Output the [X, Y] coordinate of the center of the cell containing the given text.  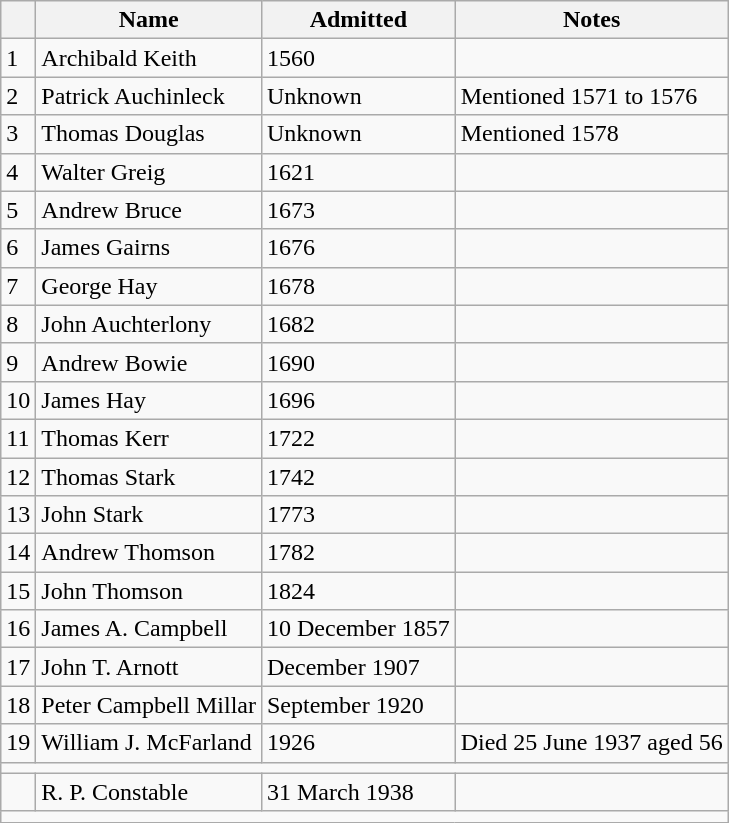
Andrew Bruce [149, 210]
Thomas Douglas [149, 134]
George Hay [149, 286]
11 [18, 438]
10 [18, 400]
James Gairns [149, 248]
1682 [358, 324]
16 [18, 629]
September 1920 [358, 705]
John T. Arnott [149, 667]
1690 [358, 362]
Peter Campbell Millar [149, 705]
James Hay [149, 400]
1673 [358, 210]
1696 [358, 400]
10 December 1857 [358, 629]
1773 [358, 515]
1926 [358, 743]
15 [18, 591]
John Stark [149, 515]
2 [18, 96]
Andrew Thomson [149, 553]
18 [18, 705]
William J. McFarland [149, 743]
13 [18, 515]
Mentioned 1571 to 1576 [592, 96]
Admitted [358, 20]
John Thomson [149, 591]
1722 [358, 438]
James A. Campbell [149, 629]
Mentioned 1578 [592, 134]
9 [18, 362]
7 [18, 286]
4 [18, 172]
Archibald Keith [149, 58]
17 [18, 667]
John Auchterlony [149, 324]
19 [18, 743]
1621 [358, 172]
Walter Greig [149, 172]
1 [18, 58]
Andrew Bowie [149, 362]
1782 [358, 553]
6 [18, 248]
31 March 1938 [358, 792]
Name [149, 20]
Notes [592, 20]
1678 [358, 286]
R. P. Constable [149, 792]
8 [18, 324]
December 1907 [358, 667]
5 [18, 210]
Died 25 June 1937 aged 56 [592, 743]
Thomas Stark [149, 477]
1676 [358, 248]
Patrick Auchinleck [149, 96]
12 [18, 477]
1824 [358, 591]
1560 [358, 58]
3 [18, 134]
Thomas Kerr [149, 438]
1742 [358, 477]
14 [18, 553]
